Identify which cell holds the provided text, then report its [X, Y] central coordinate. 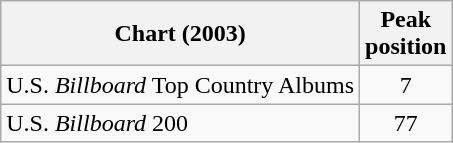
Peakposition [406, 34]
7 [406, 85]
77 [406, 123]
Chart (2003) [180, 34]
U.S. Billboard Top Country Albums [180, 85]
U.S. Billboard 200 [180, 123]
